From the cell containing the given text, extract its center point as [x, y] coordinate. 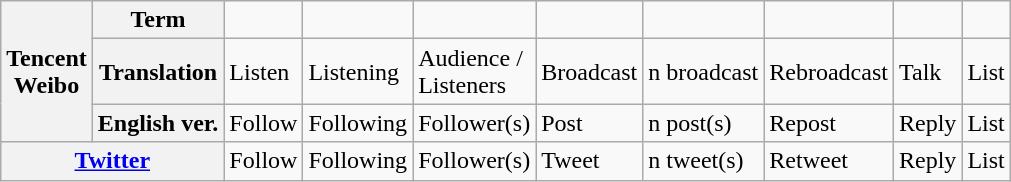
Term [158, 20]
Rebroadcast [829, 72]
Repost [829, 123]
n broadcast [704, 72]
TencentWeibo [47, 72]
n post(s) [704, 123]
Talk [927, 72]
Audience / Listeners [474, 72]
n tweet(s) [704, 161]
Listening [358, 72]
Translation [158, 72]
Twitter [112, 161]
Broadcast [590, 72]
Tweet [590, 161]
Retweet [829, 161]
Post [590, 123]
English ver. [158, 123]
Listen [264, 72]
